Pinpoint the cell where the given text exists, returning its (x, y) midpoint coordinate. 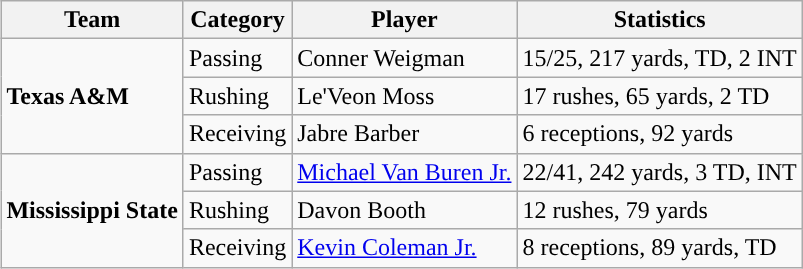
Statistics (660, 20)
6 receptions, 92 yards (660, 134)
Team (92, 20)
Category (237, 20)
Kevin Coleman Jr. (404, 248)
Davon Booth (404, 210)
15/25, 217 yards, TD, 2 INT (660, 58)
22/41, 242 yards, 3 TD, INT (660, 172)
Mississippi State (92, 210)
12 rushes, 79 yards (660, 210)
Le'Veon Moss (404, 96)
Michael Van Buren Jr. (404, 172)
Jabre Barber (404, 134)
Player (404, 20)
Texas A&M (92, 96)
Conner Weigman (404, 58)
8 receptions, 89 yards, TD (660, 248)
17 rushes, 65 yards, 2 TD (660, 96)
